Scan for the cell matching the given text and deliver its (x, y) coordinate at center. 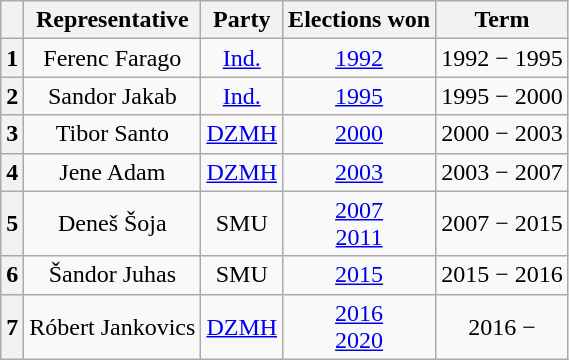
Representative (112, 20)
20162020 (360, 326)
1 (12, 58)
2 (12, 96)
7 (12, 326)
Róbert Jankovics (112, 326)
Tibor Santo (112, 134)
3 (12, 134)
4 (12, 172)
Party (242, 20)
2000 − 2003 (502, 134)
Ferenc Farago (112, 58)
Jene Adam (112, 172)
Šandor Juhas (112, 275)
2007 − 2015 (502, 224)
2003 (360, 172)
1995 − 2000 (502, 96)
Term (502, 20)
Elections won (360, 20)
1992 − 1995 (502, 58)
2016 − (502, 326)
2015 − 2016 (502, 275)
2003 − 2007 (502, 172)
2015 (360, 275)
Sandor Jakab (112, 96)
20072011 (360, 224)
5 (12, 224)
Deneš Šoja (112, 224)
1992 (360, 58)
2000 (360, 134)
1995 (360, 96)
6 (12, 275)
